Detect which cell encompasses the target text, then output its [x, y] center coordinate. 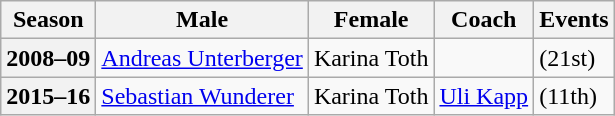
Coach [484, 20]
(11th) [574, 96]
Events [574, 20]
(21st) [574, 58]
Male [202, 20]
2008–09 [48, 58]
Andreas Unterberger [202, 58]
Sebastian Wunderer [202, 96]
Season [48, 20]
Uli Kapp [484, 96]
2015–16 [48, 96]
Female [371, 20]
